Return the [X, Y] coordinate for the center point of the cell that contains the specified text.  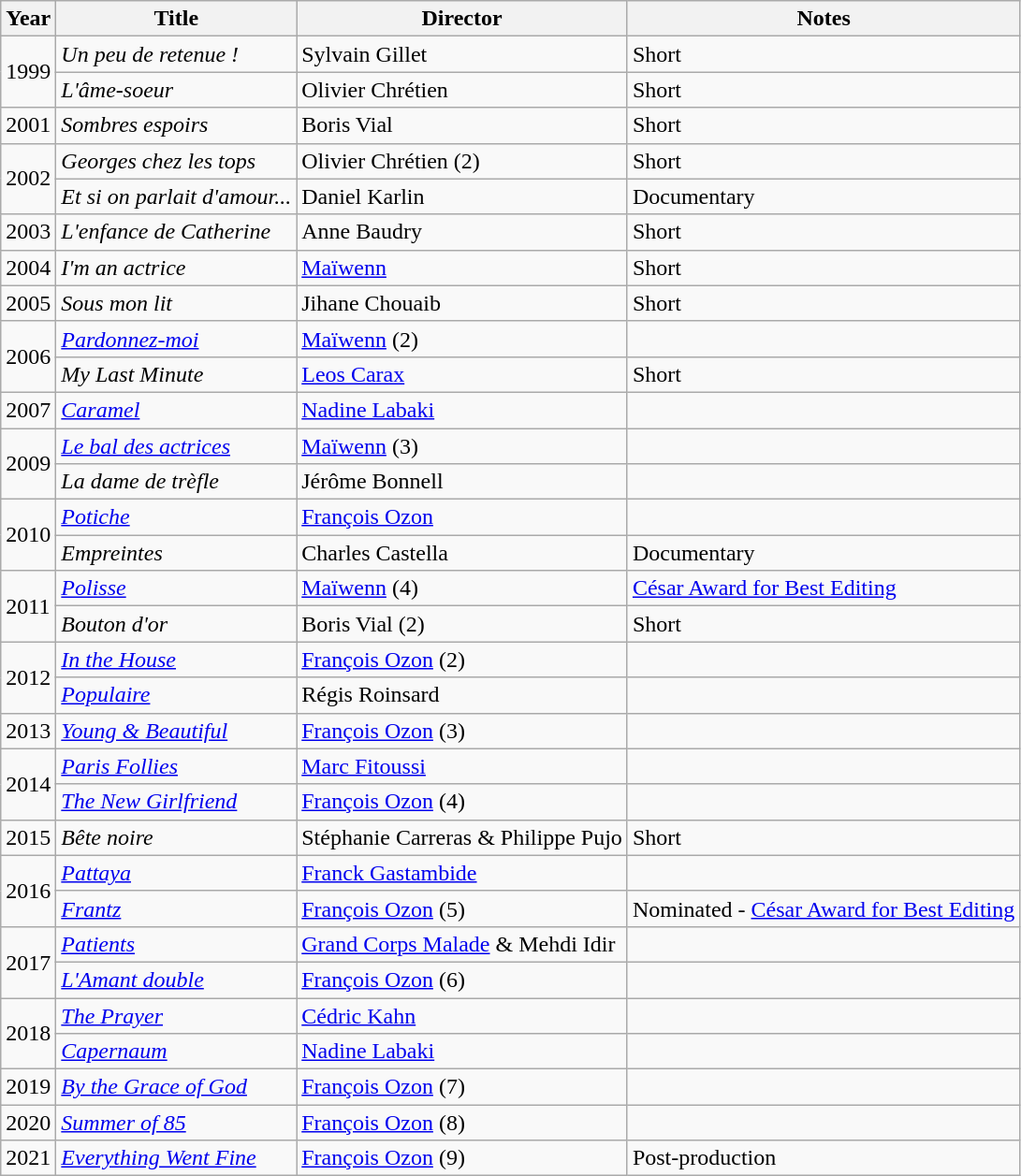
2009 [28, 464]
Leos Carax [462, 374]
Caramel [176, 410]
Régis Roinsard [462, 695]
Boris Vial (2) [462, 624]
The New Girlfriend [176, 802]
2005 [28, 303]
L'Amant double [176, 980]
Marc Fitoussi [462, 766]
François Ozon (5) [462, 908]
Sylvain Gillet [462, 54]
Empreintes [176, 553]
François Ozon (9) [462, 1158]
Patients [176, 944]
Young & Beautiful [176, 731]
Le bal des actrices [176, 446]
Potiche [176, 517]
By the Grace of God [176, 1087]
Bouton d'or [176, 624]
François Ozon (4) [462, 802]
Year [28, 19]
François Ozon (3) [462, 731]
2011 [28, 606]
2021 [28, 1158]
Maïwenn (3) [462, 446]
2013 [28, 731]
François Ozon (2) [462, 660]
Notes [824, 19]
Capernaum [176, 1052]
2007 [28, 410]
2020 [28, 1123]
Georges chez les tops [176, 161]
2012 [28, 677]
César Award for Best Editing [824, 588]
In the House [176, 660]
Un peu de retenue ! [176, 54]
2018 [28, 1033]
Summer of 85 [176, 1123]
La dame de trèfle [176, 482]
Pattaya [176, 873]
2003 [28, 232]
Pardonnez-moi [176, 339]
2002 [28, 179]
2016 [28, 891]
Jérôme Bonnell [462, 482]
L'enfance de Catherine [176, 232]
2017 [28, 962]
Everything Went Fine [176, 1158]
2001 [28, 125]
François Ozon (7) [462, 1087]
Paris Follies [176, 766]
Boris Vial [462, 125]
1999 [28, 72]
2006 [28, 356]
Stéphanie Carreras & Philippe Pujo [462, 837]
Maïwenn (4) [462, 588]
Sous mon lit [176, 303]
I'm an actrice [176, 268]
Nominated - César Award for Best Editing [824, 908]
My Last Minute [176, 374]
Sombres espoirs [176, 125]
Maïwenn [462, 268]
2004 [28, 268]
Title [176, 19]
Post-production [824, 1158]
2014 [28, 784]
Cédric Kahn [462, 1015]
Populaire [176, 695]
Bête noire [176, 837]
Director [462, 19]
Anne Baudry [462, 232]
Maïwenn (2) [462, 339]
Grand Corps Malade & Mehdi Idir [462, 944]
Charles Castella [462, 553]
Franck Gastambide [462, 873]
2010 [28, 535]
L'âme-soeur [176, 90]
Daniel Karlin [462, 196]
Polisse [176, 588]
Olivier Chrétien [462, 90]
Olivier Chrétien (2) [462, 161]
Jihane Chouaib [462, 303]
François Ozon (8) [462, 1123]
2019 [28, 1087]
Frantz [176, 908]
2015 [28, 837]
Et si on parlait d'amour... [176, 196]
The Prayer [176, 1015]
François Ozon [462, 517]
François Ozon (6) [462, 980]
